Detect which cell encompasses the target text, then output its (x, y) center coordinate. 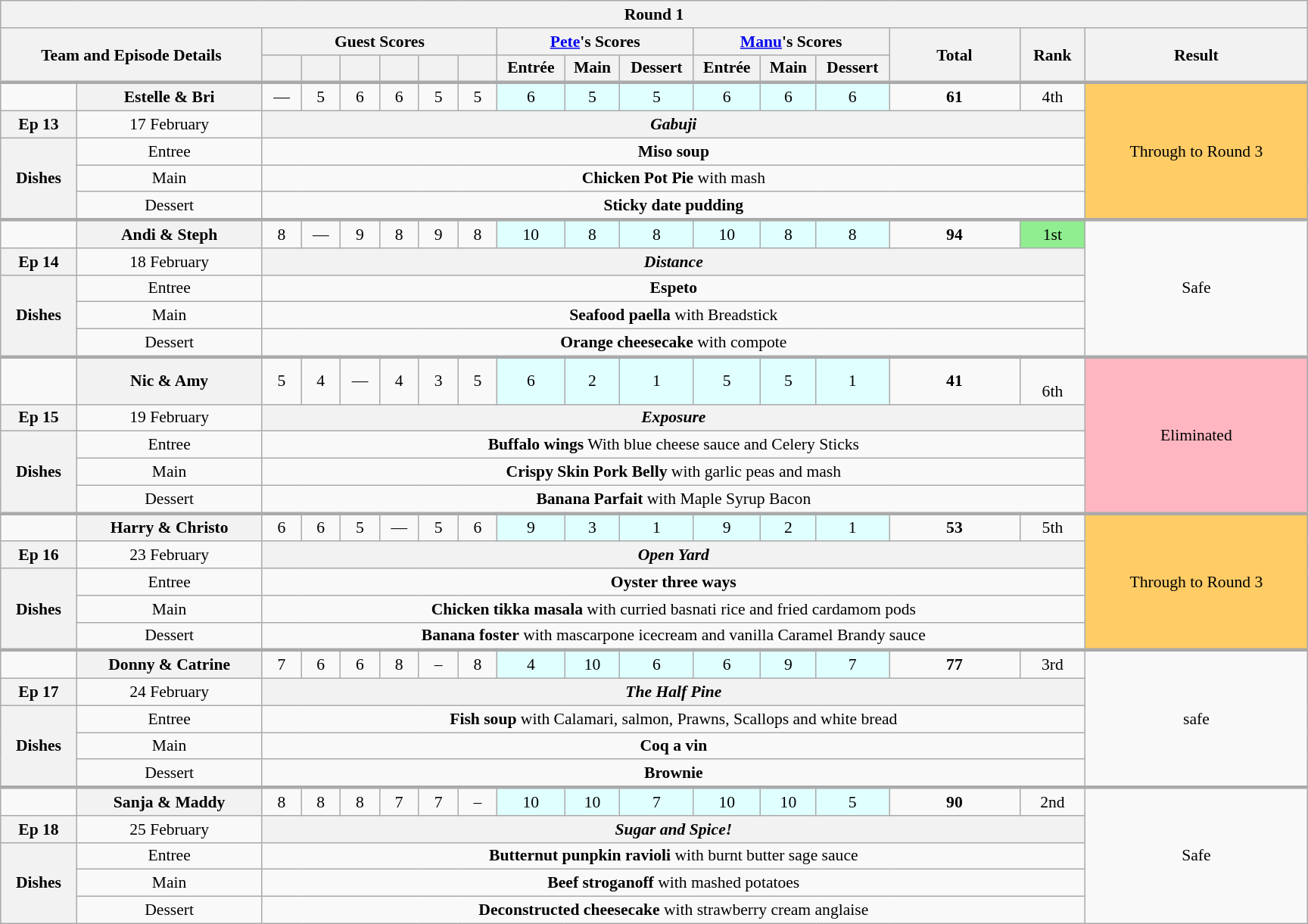
Eliminated (1197, 436)
Deconstructed cheesecake with strawberry cream anglaise (674, 910)
Sanja & Maddy (170, 802)
2nd (1052, 802)
Chicken tikka masala with curried basnati rice and fried cardamom pods (674, 609)
Ep 13 (39, 125)
Harry & Christo (170, 527)
3rd (1052, 664)
41 (955, 381)
1st (1052, 235)
Ep 18 (39, 829)
4th (1052, 97)
Espeto (674, 288)
Team and Episode Details (132, 56)
Ep 14 (39, 262)
53 (955, 527)
Ep 16 (39, 555)
Beef stroganoff with mashed potatoes (674, 883)
The Half Pine (674, 692)
Banana Parfait with Maple Syrup Bacon (674, 499)
Total (955, 56)
61 (955, 97)
5th (1052, 527)
Exposure (674, 418)
Distance (674, 262)
Seafood paella with Breadstick (674, 316)
25 February (170, 829)
Pete's Scores (595, 42)
6th (1052, 381)
Buffalo wings With blue cheese sauce and Celery Sticks (674, 445)
Miso soup (674, 151)
Open Yard (674, 555)
23 February (170, 555)
Estelle & Bri (170, 97)
Sugar and Spice! (674, 829)
Andi & Steph (170, 235)
90 (955, 802)
Banana foster with mascarpone icecream and vanilla Caramel Brandy sauce (674, 636)
Gabuji (674, 125)
Crispy Skin Pork Belly with garlic peas and mash (674, 472)
safe (1197, 719)
Oyster three ways (674, 582)
Fish soup with Calamari, salmon, Prawns, Scallops and white bread (674, 719)
24 February (170, 692)
Coq a vin (674, 746)
77 (955, 664)
Ep 17 (39, 692)
Brownie (674, 773)
94 (955, 235)
Orange cheesecake with compote (674, 344)
Guest Scores (380, 42)
Manu's Scores (792, 42)
Sticky date pudding (674, 206)
Butternut punpkin ravioli with burnt butter sage sauce (674, 856)
Nic & Amy (170, 381)
Chicken Pot Pie with mash (674, 179)
18 February (170, 262)
19 February (170, 418)
Result (1197, 56)
Ep 15 (39, 418)
17 February (170, 125)
Donny & Catrine (170, 664)
Round 1 (654, 14)
Rank (1052, 56)
